Provide the [x, y] coordinate of the cell's center where the given text is located.  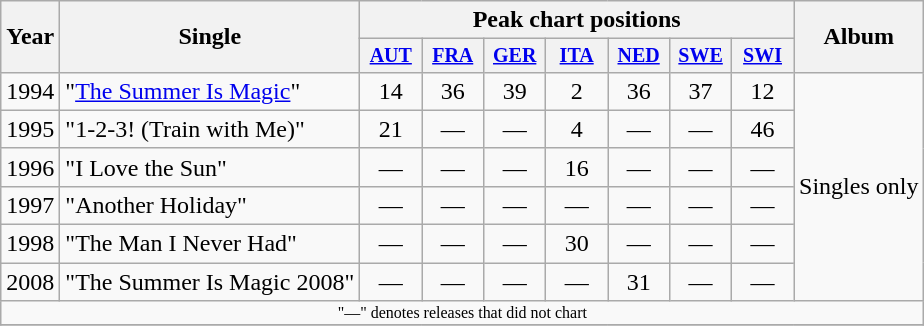
Year [30, 37]
"Another Holiday" [210, 205]
1998 [30, 244]
4 [577, 129]
1995 [30, 129]
37 [701, 91]
"—" denotes releases that did not chart [462, 313]
AUT [391, 56]
ITA [577, 56]
31 [639, 282]
GER [515, 56]
1996 [30, 167]
"I Love the Sun" [210, 167]
39 [515, 91]
Single [210, 37]
"The Man I Never Had" [210, 244]
Album [859, 37]
"The Summer Is Magic 2008" [210, 282]
FRA [453, 56]
SWI [763, 56]
SWE [701, 56]
16 [577, 167]
Singles only [859, 186]
1994 [30, 91]
Peak chart positions [577, 20]
2 [577, 91]
30 [577, 244]
1997 [30, 205]
NED [639, 56]
12 [763, 91]
"1-2-3! (Train with Me)" [210, 129]
21 [391, 129]
46 [763, 129]
"The Summer Is Magic" [210, 91]
2008 [30, 282]
14 [391, 91]
